For the text-containing cell, return its midpoint in (X, Y) coordinate format. 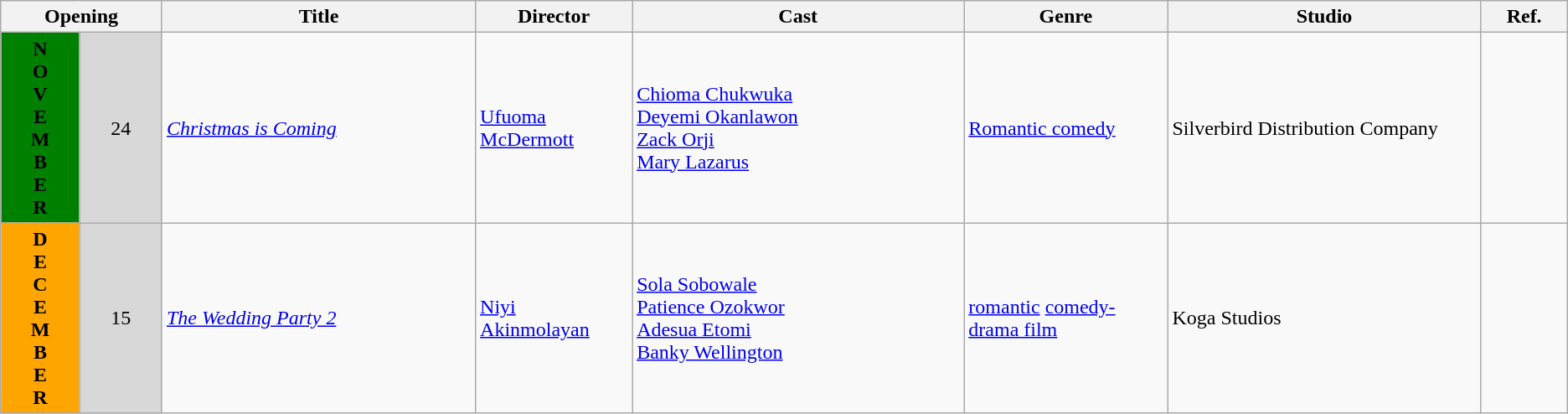
Director (554, 17)
24 (121, 127)
DECEMBER (40, 318)
Opening (82, 17)
The Wedding Party 2 (318, 318)
NOVEMBER (40, 127)
Genre (1065, 17)
Cast (798, 17)
Christmas is Coming (318, 127)
Sola Sobowale Patience Ozokwor Adesua Etomi Banky Wellington (798, 318)
Title (318, 17)
Niyi Akinmolayan (554, 318)
Ref. (1524, 17)
Silverbird Distribution Company (1324, 127)
Studio (1324, 17)
Koga Studios (1324, 318)
Ufuoma McDermott (554, 127)
15 (121, 318)
Romantic comedy (1065, 127)
romantic comedy-drama film (1065, 318)
Chioma ChukwukaDeyemi OkanlawonZack OrjiMary Lazarus (798, 127)
